Pinpoint the cell where the given text exists, returning its [X, Y] midpoint coordinate. 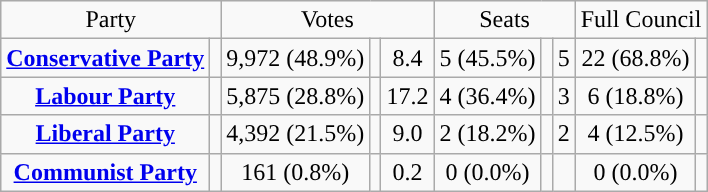
Full Council [641, 20]
8.4 [408, 58]
0.2 [408, 172]
4,392 (21.5%) [296, 134]
9.0 [408, 134]
9,972 (48.9%) [296, 58]
161 (0.8%) [296, 172]
4 (12.5%) [636, 134]
5 [564, 58]
5,875 (28.8%) [296, 96]
17.2 [408, 96]
22 (68.8%) [636, 58]
Votes [328, 20]
Conservative Party [106, 58]
2 (18.2%) [488, 134]
4 (36.4%) [488, 96]
Labour Party [106, 96]
Party [111, 20]
Seats [504, 20]
3 [564, 96]
Communist Party [106, 172]
6 (18.8%) [636, 96]
5 (45.5%) [488, 58]
2 [564, 134]
Liberal Party [106, 134]
